Extract the [X, Y] coordinate from the center of the cell holding the provided text.  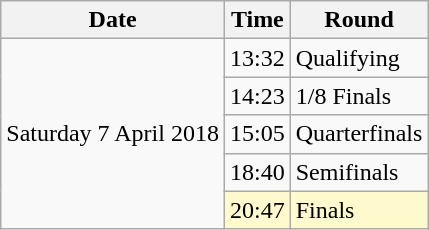
Time [257, 20]
18:40 [257, 172]
Semifinals [359, 172]
Quarterfinals [359, 134]
15:05 [257, 134]
Date [113, 20]
13:32 [257, 58]
14:23 [257, 96]
1/8 Finals [359, 96]
Round [359, 20]
20:47 [257, 210]
Qualifying [359, 58]
Finals [359, 210]
Saturday 7 April 2018 [113, 134]
